Return the [X, Y] coordinate for the center point of the cell that contains the specified text.  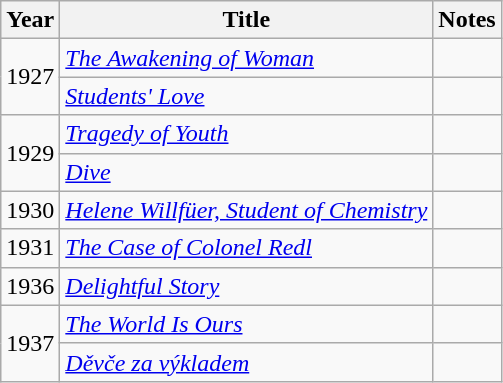
Dive [246, 172]
Děvče za výkladem [246, 362]
Notes [467, 20]
The World Is Ours [246, 324]
1927 [30, 77]
Delightful Story [246, 286]
Year [30, 20]
1931 [30, 248]
The Case of Colonel Redl [246, 248]
Title [246, 20]
1929 [30, 153]
Tragedy of Youth [246, 134]
1936 [30, 286]
1930 [30, 210]
1937 [30, 343]
The Awakening of Woman [246, 58]
Students' Love [246, 96]
Helene Willfüer, Student of Chemistry [246, 210]
